Scan for the cell matching the given text and deliver its (X, Y) coordinate at center. 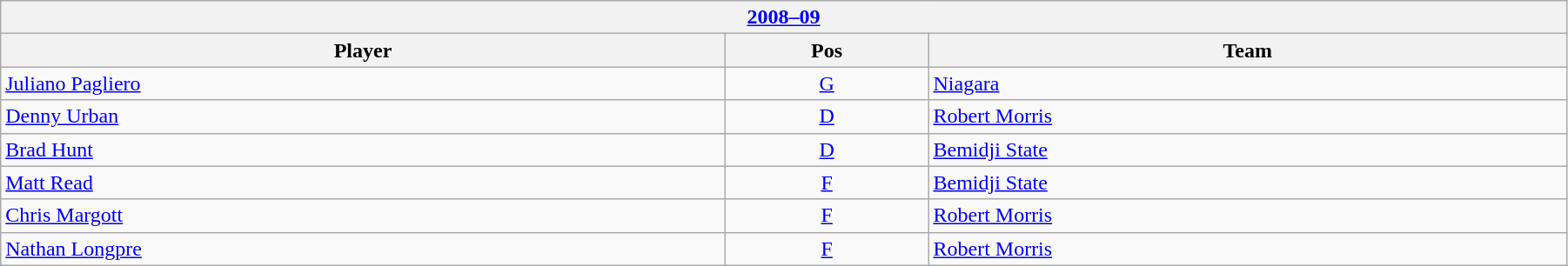
Niagara (1248, 83)
Brad Hunt (364, 150)
Chris Margott (364, 216)
Juliano Pagliero (364, 83)
Matt Read (364, 183)
Nathan Longpre (364, 249)
Player (364, 50)
Team (1248, 50)
G (827, 83)
Denny Urban (364, 116)
Pos (827, 50)
2008–09 (784, 17)
